Locate the cell with the specified text and output its [x, y] center coordinate. 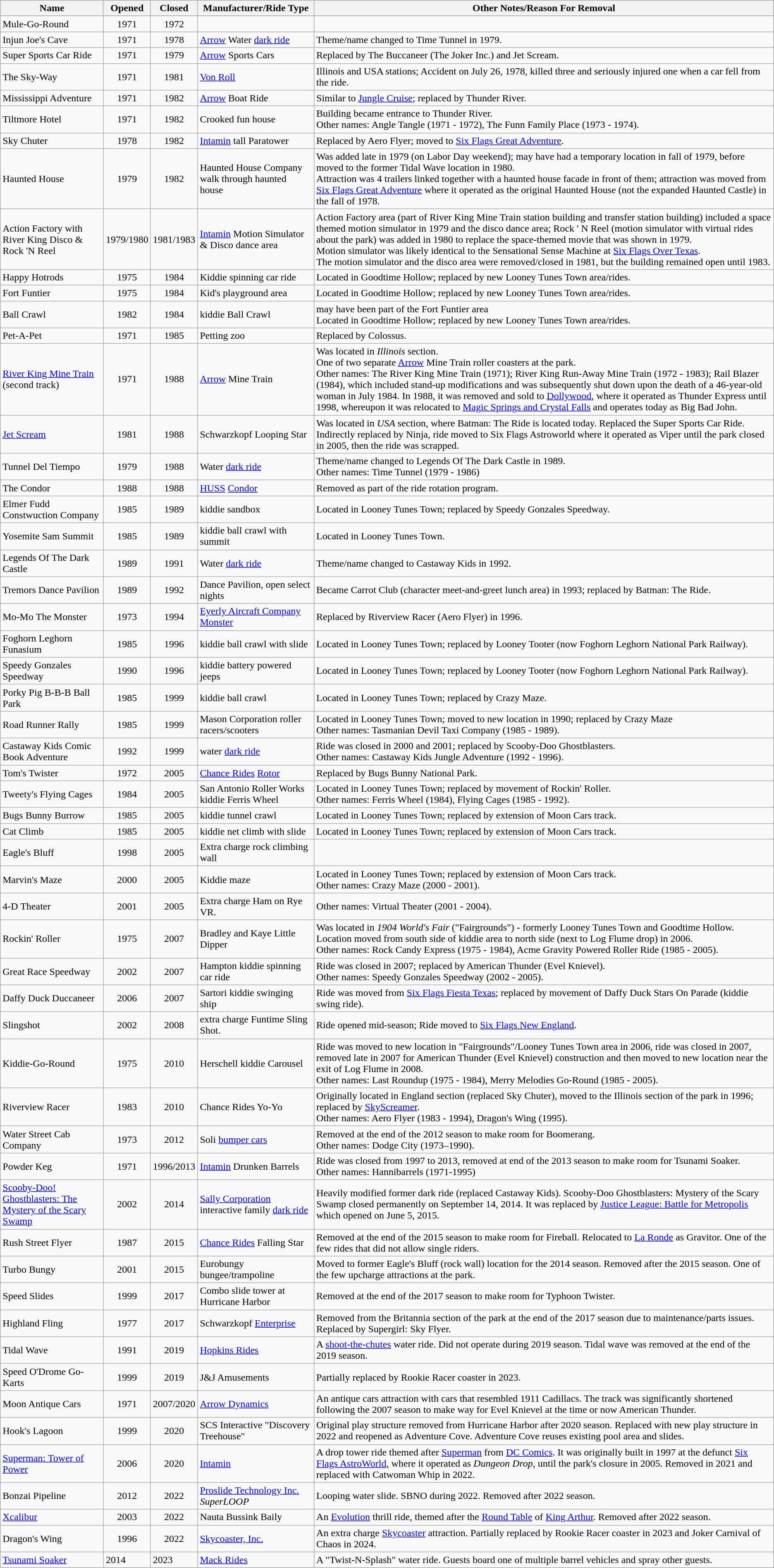
Ride was moved from Six Flags Fiesta Texas; replaced by movement of Daffy Duck Stars On Parade (kiddie swing ride). [544, 998]
Mississippi Adventure [52, 98]
Mo-Mo The Monster [52, 617]
Foghorn Leghorn Funasium [52, 644]
Mason Corporation roller racers/scooters [256, 725]
Extra charge Ham on Rye VR. [256, 907]
Tremors Dance Pavilion [52, 590]
Other names: Virtual Theater (2001 - 2004). [544, 907]
Combo slide tower at Hurricane Harbor [256, 1296]
1983 [127, 1107]
Removed at the end of the 2017 season to make room for Typhoon Twister. [544, 1296]
Tunnel Del Tiempo [52, 467]
Arrow Mine Train [256, 380]
Marvin's Maze [52, 879]
1996/2013 [174, 1166]
Theme/name changed to Castaway Kids in 1992. [544, 563]
Located in Looney Tunes Town; replaced by movement of Rockin' Roller.Other names: Ferris Wheel (1984), Flying Cages (1985 - 1992). [544, 794]
Intamin [256, 1463]
Haunted House Company walk through haunted house [256, 179]
Manufacturer/Ride Type [256, 8]
Eurobungy bungee/trampoline [256, 1270]
2007/2020 [174, 1404]
Mule-Go-Round [52, 24]
J&J Amusements [256, 1377]
SCS Interactive "Discovery Treehouse" [256, 1431]
Arrow Sports Cars [256, 55]
Building became entrance to Thunder River.Other names: Angle Tangle (1971 - 1972), The Funn Family Place (1973 - 1974). [544, 119]
Von Roll [256, 77]
Intamin tall Paratower [256, 141]
Ride was closed in 2007; replaced by American Thunder (Evel Knievel).Other names: Speedy Gonzales Speedway (2002 - 2005). [544, 971]
Located in Looney Tunes Town; replaced by extension of Moon Cars track.Other names: Crazy Maze (2000 - 2001). [544, 879]
Ride opened mid-season; Ride moved to Six Flags New England. [544, 1025]
kiddie net climb with slide [256, 831]
1994 [174, 617]
Name [52, 8]
Herschell kiddie Carousel [256, 1063]
Sally Corporation interactive family dark ride [256, 1204]
Replaced by Riverview Racer (Aero Flyer) in 1996. [544, 617]
Removed from the Britannia section of the park at the end of the 2017 season due to maintenance/parts issues. Replaced by Supergirl: Sky Flyer. [544, 1324]
Located in Looney Tunes Town. [544, 536]
Tsunami Soaker [52, 1560]
A shoot-the-chutes water ride. Did not operate during 2019 season. Tidal wave was removed at the end of the 2019 season. [544, 1350]
Sartori kiddie swinging ship [256, 998]
Schwarzkopf Looping Star [256, 434]
Action Factory with River King Disco & Rock 'N Reel [52, 239]
2000 [127, 879]
Bonzai Pipeline [52, 1496]
Eagle's Bluff [52, 853]
kiddie tunnel crawl [256, 816]
Speed O'Drome Go-Karts [52, 1377]
may have been part of the Fort Funtier areaLocated in Goodtime Hollow; replaced by new Looney Tunes Town area/rides. [544, 314]
San Antonio Roller Works kiddie Ferris Wheel [256, 794]
Partially replaced by Rookie Racer coaster in 2023. [544, 1377]
1977 [127, 1324]
Porky Pig B-B-B Ball Park [52, 697]
2023 [174, 1560]
An extra charge Skycoaster attraction. Partially replaced by Rookie Racer coaster in 2023 and Joker Carnival of Chaos in 2024. [544, 1539]
Injun Joe's Cave [52, 40]
A "Twist-N-Splash" water ride. Guests board one of multiple barrel vehicles and spray other guests. [544, 1560]
Petting zoo [256, 336]
Hook's Lagoon [52, 1431]
Great Race Speedway [52, 971]
kiddie sandbox [256, 510]
Removed at the end of the 2012 season to make room for Boomerang.Other names: Dodge City (1973–1990). [544, 1139]
Sky Chuter [52, 141]
Xcalibur [52, 1517]
Super Sports Car Ride [52, 55]
Kiddie spinning car ride [256, 277]
Arrow Dynamics [256, 1404]
Ride was closed from 1997 to 2013, removed at end of the 2013 season to make room for Tsunami Soaker.Other names: Hannibarrels (1971-1995) [544, 1166]
kiddie ball crawl with summit [256, 536]
Proslide Technology Inc. SuperLOOP [256, 1496]
Pet-A-Pet [52, 336]
4-D Theater [52, 907]
Chance Rides Falling Star [256, 1242]
Fort Funtier [52, 293]
Schwarzkopf Enterprise [256, 1324]
Chance Rides Rotor [256, 773]
Yosemite Sam Summit [52, 536]
Mack Rides [256, 1560]
Kiddie maze [256, 879]
Theme/name changed to Legends Of The Dark Castle in 1989.Other names: Time Tunnel (1979 - 1986) [544, 467]
kiddie battery powered jeeps [256, 671]
Tidal Wave [52, 1350]
Hampton kiddie spinning car ride [256, 971]
Extra charge rock climbing wall [256, 853]
Kiddie-Go-Round [52, 1063]
2008 [174, 1025]
Theme/name changed to Time Tunnel in 1979. [544, 40]
Castaway Kids Comic Book Adventure [52, 751]
HUSS Condor [256, 488]
kiddie ball crawl with slide [256, 644]
Eyerly Aircraft Company Monster [256, 617]
Arrow Boat Ride [256, 98]
Dragon's Wing [52, 1539]
Replaced by The Buccaneer (The Joker Inc.) and Jet Scream. [544, 55]
The Sky-Way [52, 77]
Dance Pavilion, open select nights [256, 590]
Ball Crawl [52, 314]
Located in Looney Tunes Town; replaced by Crazy Maze. [544, 697]
Illinois and USA stations; Accident on July 26, 1978, killed three and seriously injured one when a car fell from the ride. [544, 77]
Located in Looney Tunes Town; moved to new location in 1990; replaced by Crazy MazeOther names: Tasmanian Devil Taxi Company (1985 - 1989). [544, 725]
Closed [174, 8]
Ride was closed in 2000 and 2001; replaced by Scooby-Doo Ghostblasters.Other names: Castaway Kids Jungle Adventure (1992 - 1996). [544, 751]
River King Mine Train (second track) [52, 380]
2003 [127, 1517]
Powder Keg [52, 1166]
water dark ride [256, 751]
Speedy Gonzales Speedway [52, 671]
Other Notes/Reason For Removal [544, 8]
Tweety's Flying Cages [52, 794]
Located in Looney Tunes Town; replaced by Speedy Gonzales Speedway. [544, 510]
Elmer Fudd Constwuction Company [52, 510]
Speed Slides [52, 1296]
1990 [127, 671]
Riverview Racer [52, 1107]
extra charge Funtime Sling Shot. [256, 1025]
Legends Of The Dark Castle [52, 563]
Turbo Bungy [52, 1270]
Haunted House [52, 179]
An Evolution thrill ride, themed after the Round Table of King Arthur. Removed after 2022 season. [544, 1517]
kiddie Ball Crawl [256, 314]
Soli bumper cars [256, 1139]
Cat Climb [52, 831]
Replaced by Bugs Bunny National Park. [544, 773]
1981/1983 [174, 239]
Bradley and Kaye Little Dipper [256, 939]
Road Runner Rally [52, 725]
Skycoaster, Inc. [256, 1539]
Kid's playground area [256, 293]
Nauta Bussink Baily [256, 1517]
Superman: Tower of Power [52, 1463]
Became Carrot Club (character meet-and-greet lunch area) in 1993; replaced by Batman: The Ride. [544, 590]
Daffy Duck Duccaneer [52, 998]
Intamin Drunken Barrels [256, 1166]
Water Street Cab Company [52, 1139]
Happy Hotrods [52, 277]
1987 [127, 1242]
1979/1980 [127, 239]
The Condor [52, 488]
Looping water slide. SBNO during 2022. Removed after 2022 season. [544, 1496]
Removed as part of the ride rotation program. [544, 488]
Rockin' Roller [52, 939]
Replaced by Colossus. [544, 336]
Highland Fling [52, 1324]
Crooked fun house [256, 119]
Hopkins Rides [256, 1350]
Intamin Motion Simulator & Disco dance area [256, 239]
Jet Scream [52, 434]
Tom's Twister [52, 773]
Opened [127, 8]
Chance Rides Yo-Yo [256, 1107]
Slingshot [52, 1025]
Replaced by Aero Flyer; moved to Six Flags Great Adventure. [544, 141]
1998 [127, 853]
Moon Antique Cars [52, 1404]
Tiltmore Hotel [52, 119]
kiddie ball crawl [256, 697]
Scooby-Doo! Ghostblasters: The Mystery of the Scary Swamp [52, 1204]
Arrow Water dark ride [256, 40]
Similar to Jungle Cruise; replaced by Thunder River. [544, 98]
Bugs Bunny Burrow [52, 816]
Rush Street Flyer [52, 1242]
